Return the [X, Y] coordinate for the center point of the cell that contains the specified text.  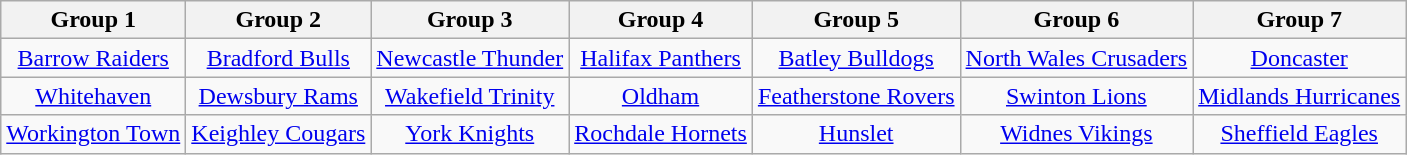
Swinton Lions [1076, 96]
Group 1 [94, 20]
Group 4 [661, 20]
Group 2 [278, 20]
Hunslet [856, 134]
Keighley Cougars [278, 134]
Group 6 [1076, 20]
Bradford Bulls [278, 58]
Barrow Raiders [94, 58]
Whitehaven [94, 96]
Sheffield Eagles [1300, 134]
Rochdale Hornets [661, 134]
Widnes Vikings [1076, 134]
Group 3 [470, 20]
Group 7 [1300, 20]
Newcastle Thunder [470, 58]
Oldham [661, 96]
Workington Town [94, 134]
Dewsbury Rams [278, 96]
Featherstone Rovers [856, 96]
Wakefield Trinity [470, 96]
Doncaster [1300, 58]
York Knights [470, 134]
Group 5 [856, 20]
Midlands Hurricanes [1300, 96]
Halifax Panthers [661, 58]
North Wales Crusaders [1076, 58]
Batley Bulldogs [856, 58]
